Extract the (x, y) coordinate from the center of the cell holding the provided text.  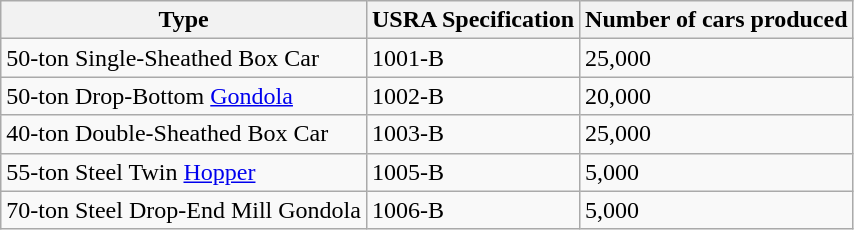
1001-B (472, 58)
50-ton Drop-Bottom Gondola (184, 96)
55-ton Steel Twin Hopper (184, 172)
USRA Specification (472, 20)
40-ton Double-Sheathed Box Car (184, 134)
1003-B (472, 134)
20,000 (717, 96)
70-ton Steel Drop-End Mill Gondola (184, 210)
1006-B (472, 210)
Type (184, 20)
1005-B (472, 172)
1002-B (472, 96)
Number of cars produced (717, 20)
50-ton Single-Sheathed Box Car (184, 58)
